Extract the (x, y) coordinate from the center of the cell holding the provided text.  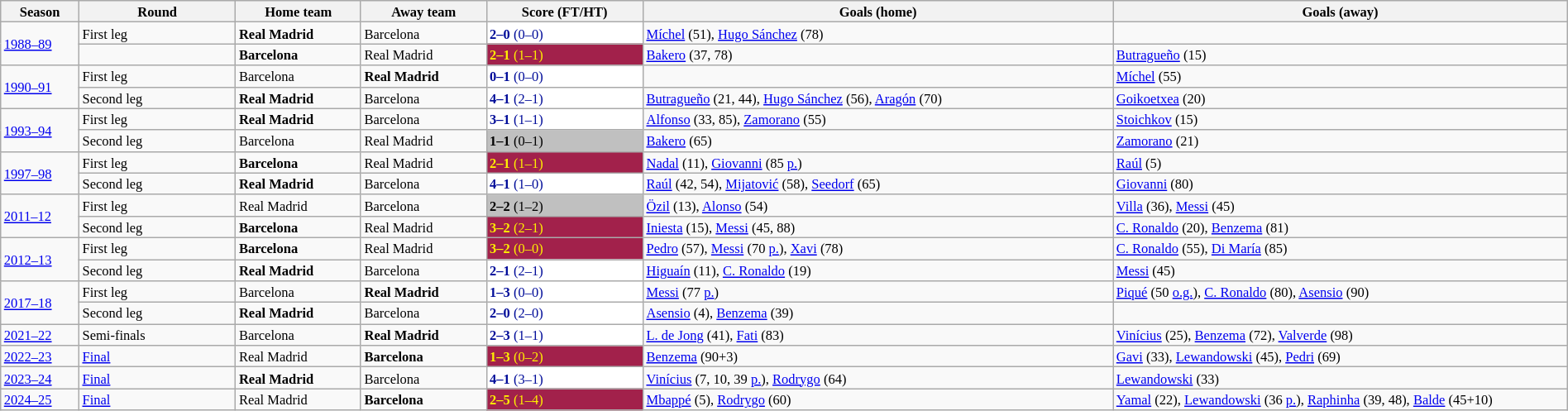
Bakero (65) (877, 141)
Piqué (50 o.g.), C. Ronaldo (80), Asensio (90) (1340, 292)
Goals (home) (877, 12)
Messi (45) (1340, 270)
Goikoetxea (20) (1340, 98)
Nadal (11), Giovanni (85 p.) (877, 162)
Vinícius (7, 10, 39 p.), Rodrygo (64) (877, 378)
2023–24 (40, 378)
Iniesta (15), Messi (45, 88) (877, 227)
Gavi (33), Lewandowski (45), Pedri (69) (1340, 356)
Asensio (4), Benzema (39) (877, 313)
Lewandowski (33) (1340, 378)
Míchel (55) (1340, 76)
1–3 (0–2) (564, 356)
2024–25 (40, 399)
2011–12 (40, 216)
Messi (77 p.) (877, 292)
Zamorano (21) (1340, 141)
Butragueño (21, 44), Hugo Sánchez (56), Aragón (70) (877, 98)
Goals (away) (1340, 12)
Stoichkov (15) (1340, 119)
3–2 (2–1) (564, 227)
Giovanni (80) (1340, 184)
Mbappé (5), Rodrygo (60) (877, 399)
Higuaín (11), C. Ronaldo (19) (877, 270)
Semi-finals (157, 335)
1–3 (0–0) (564, 292)
2–2 (1–2) (564, 205)
2012–13 (40, 259)
Home team (299, 12)
Alfonso (33, 85), Zamorano (55) (877, 119)
2–3 (1–1) (564, 335)
1997–98 (40, 173)
Yamal (22), Lewandowski (36 p.), Raphinha (39, 48), Balde (45+10) (1340, 399)
Season (40, 12)
Raúl (5) (1340, 162)
Míchel (51), Hugo Sánchez (78) (877, 33)
Butragueño (15) (1340, 55)
Villa (36), Messi (45) (1340, 205)
C. Ronaldo (55), Di María (85) (1340, 248)
Score (FT/HT) (564, 12)
4–1 (1–0) (564, 184)
2022–23 (40, 356)
Benzema (90+3) (877, 356)
1988–89 (40, 44)
3–2 (0–0) (564, 248)
Away team (423, 12)
L. de Jong (41), Fati (83) (877, 335)
Round (157, 12)
4–1 (3–1) (564, 378)
2–0 (2–0) (564, 313)
3–1 (1–1) (564, 119)
2–0 (0–0) (564, 33)
2–5 (1–4) (564, 399)
C. Ronaldo (20), Benzema (81) (1340, 227)
1990–91 (40, 87)
Pedro (57), Messi (70 p.), Xavi (78) (877, 248)
Bakero (37, 78) (877, 55)
2017–18 (40, 303)
4–1 (2–1) (564, 98)
1–1 (0–1) (564, 141)
1993–94 (40, 130)
Raúl (42, 54), Mijatović (58), Seedorf (65) (877, 184)
2–1 (2–1) (564, 270)
2021–22 (40, 335)
Vinícius (25), Benzema (72), Valverde (98) (1340, 335)
0–1 (0–0) (564, 76)
Özil (13), Alonso (54) (877, 205)
